For the text-containing cell, return its midpoint in (x, y) coordinate format. 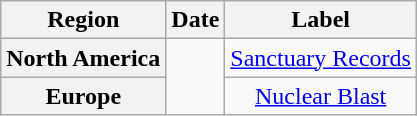
Europe (84, 96)
Nuclear Blast (321, 96)
Label (321, 20)
North America (84, 58)
Region (84, 20)
Date (196, 20)
Sanctuary Records (321, 58)
